Provide the [X, Y] coordinate of the cell's center where the given text is located.  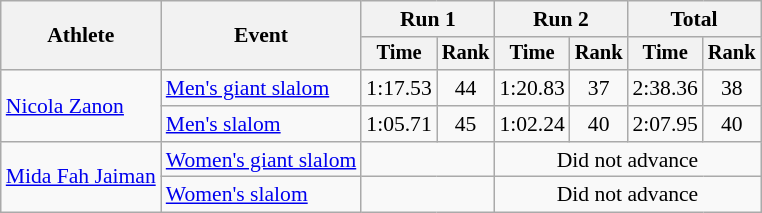
1:17.53 [398, 88]
44 [466, 88]
Nicola Zanon [81, 106]
45 [466, 124]
1:05.71 [398, 124]
Total [694, 19]
1:02.24 [532, 124]
2:38.36 [664, 88]
Women's slalom [262, 195]
1:20.83 [532, 88]
Event [262, 36]
37 [599, 88]
Run 1 [428, 19]
Men's giant slalom [262, 88]
Mida Fah Jaiman [81, 178]
Women's giant slalom [262, 160]
2:07.95 [664, 124]
Men's slalom [262, 124]
38 [732, 88]
Run 2 [560, 19]
Athlete [81, 36]
